Output the [X, Y] coordinate of the center of the cell containing the given text.  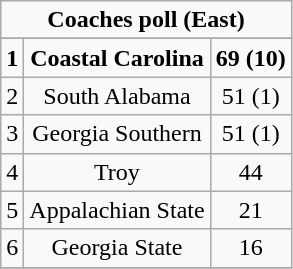
Coastal Carolina [117, 58]
16 [250, 248]
5 [12, 210]
2 [12, 96]
Georgia Southern [117, 134]
Troy [117, 172]
21 [250, 210]
69 (10) [250, 58]
44 [250, 172]
3 [12, 134]
6 [12, 248]
South Alabama [117, 96]
Georgia State [117, 248]
Appalachian State [117, 210]
1 [12, 58]
4 [12, 172]
Coaches poll (East) [146, 20]
